Detect which cell encompasses the target text, then output its [x, y] center coordinate. 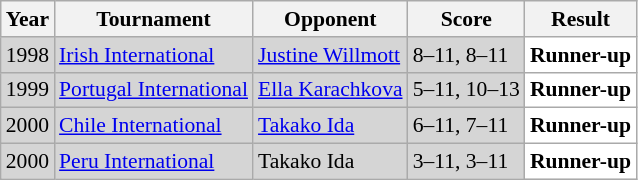
Opponent [330, 19]
Chile International [154, 126]
Result [580, 19]
Peru International [154, 162]
6–11, 7–11 [466, 126]
1999 [28, 90]
Irish International [154, 55]
8–11, 8–11 [466, 55]
1998 [28, 55]
3–11, 3–11 [466, 162]
Ella Karachkova [330, 90]
Year [28, 19]
Portugal International [154, 90]
Score [466, 19]
5–11, 10–13 [466, 90]
Justine Willmott [330, 55]
Tournament [154, 19]
